Pinpoint the cell where the given text exists, returning its (x, y) midpoint coordinate. 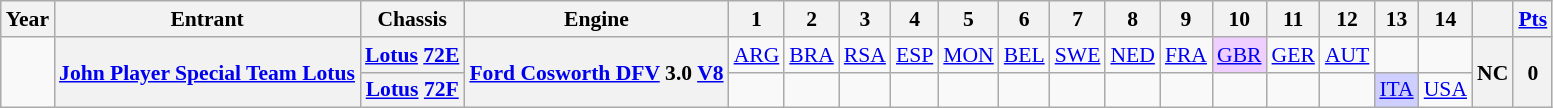
10 (1240, 19)
John Player Special Team Lotus (207, 72)
Lotus 72F (412, 90)
Year (28, 19)
14 (1446, 19)
8 (1132, 19)
2 (812, 19)
Chassis (412, 19)
ARG (757, 55)
0 (1532, 72)
RSA (865, 55)
5 (968, 19)
Engine (596, 19)
FRA (1186, 55)
13 (1396, 19)
1 (757, 19)
Entrant (207, 19)
ESP (914, 55)
NC (1492, 72)
Pts (1532, 19)
6 (1024, 19)
GER (1294, 55)
SWE (1078, 55)
11 (1294, 19)
USA (1446, 90)
7 (1078, 19)
Ford Cosworth DFV 3.0 V8 (596, 72)
MON (968, 55)
ITA (1396, 90)
3 (865, 19)
BRA (812, 55)
NED (1132, 55)
4 (914, 19)
Lotus 72E (412, 55)
AUT (1347, 55)
GBR (1240, 55)
BEL (1024, 55)
9 (1186, 19)
12 (1347, 19)
